Find where the given text appears and provide that cell's center as (X, Y) coordinate. 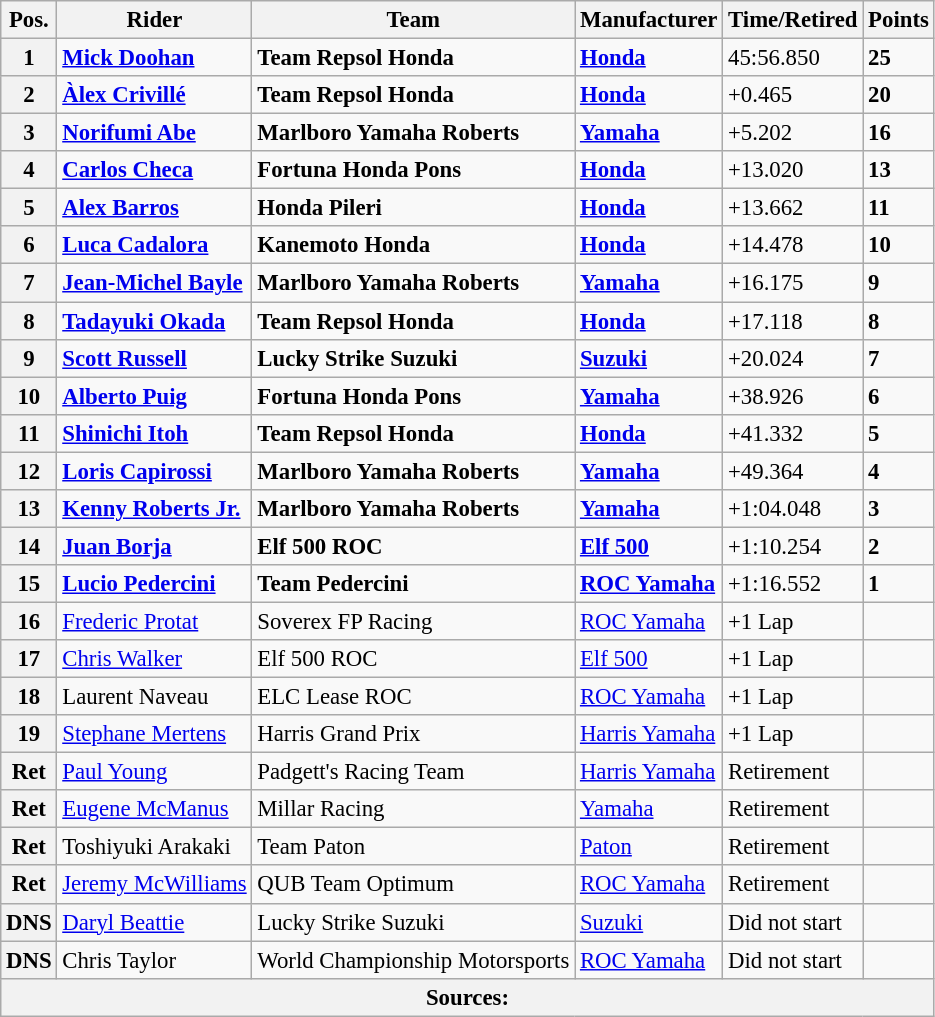
Toshiyuki Arakaki (154, 847)
+17.118 (793, 321)
Points (898, 20)
18 (29, 697)
Rider (154, 20)
15 (29, 584)
Daryl Beattie (154, 922)
+14.478 (793, 245)
Time/Retired (793, 20)
45:56.850 (793, 58)
19 (29, 734)
+5.202 (793, 133)
Eugene McManus (154, 809)
Mick Doohan (154, 58)
Soverex FP Racing (414, 621)
Chris Taylor (154, 960)
+1:04.048 (793, 509)
Carlos Checa (154, 170)
Alex Barros (154, 208)
+13.020 (793, 170)
Team Pedercini (414, 584)
Pos. (29, 20)
Luca Cadalora (154, 245)
Team (414, 20)
Scott Russell (154, 358)
Kanemoto Honda (414, 245)
Jeremy McWilliams (154, 885)
+20.024 (793, 358)
25 (898, 58)
Paton (649, 847)
Millar Racing (414, 809)
Juan Borja (154, 546)
Stephane Mertens (154, 734)
Chris Walker (154, 659)
+0.465 (793, 95)
Àlex Crivillé (154, 95)
ELC Lease ROC (414, 697)
Honda Pileri (414, 208)
+1:10.254 (793, 546)
Team Paton (414, 847)
Frederic Protat (154, 621)
+1:16.552 (793, 584)
Paul Young (154, 772)
Harris Grand Prix (414, 734)
Jean-Michel Bayle (154, 283)
Kenny Roberts Jr. (154, 509)
+16.175 (793, 283)
17 (29, 659)
Sources: (468, 997)
Laurent Naveau (154, 697)
Norifumi Abe (154, 133)
QUB Team Optimum (414, 885)
World Championship Motorsports (414, 960)
+41.332 (793, 433)
+13.662 (793, 208)
Tadayuki Okada (154, 321)
14 (29, 546)
12 (29, 471)
Lucio Pedercini (154, 584)
+49.364 (793, 471)
Shinichi Itoh (154, 433)
Alberto Puig (154, 396)
Loris Capirossi (154, 471)
+38.926 (793, 396)
Manufacturer (649, 20)
20 (898, 95)
Padgett's Racing Team (414, 772)
